Scan for the cell matching the given text and deliver its (x, y) coordinate at center. 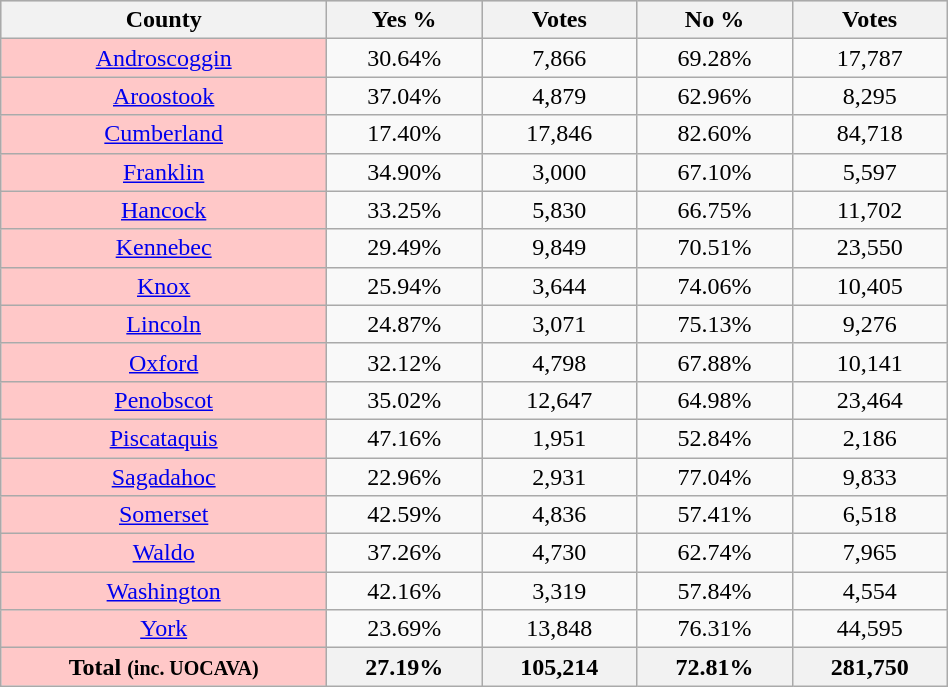
4,836 (560, 515)
35.02% (404, 400)
4,879 (560, 96)
Sagadahoc (164, 477)
27.19% (404, 667)
5,597 (870, 172)
24.87% (404, 324)
281,750 (870, 667)
4,798 (560, 362)
No % (714, 20)
Androscoggin (164, 58)
66.75% (714, 210)
13,848 (560, 629)
70.51% (714, 248)
9,849 (560, 248)
62.96% (714, 96)
47.16% (404, 438)
29.49% (404, 248)
57.84% (714, 591)
2,931 (560, 477)
76.31% (714, 629)
62.74% (714, 553)
23.69% (404, 629)
75.13% (714, 324)
33.25% (404, 210)
4,554 (870, 591)
25.94% (404, 286)
77.04% (714, 477)
Piscataquis (164, 438)
32.12% (404, 362)
Cumberland (164, 134)
23,550 (870, 248)
York (164, 629)
57.41% (714, 515)
82.60% (714, 134)
42.59% (404, 515)
6,518 (870, 515)
Waldo (164, 553)
105,214 (560, 667)
3,319 (560, 591)
1,951 (560, 438)
64.98% (714, 400)
9,276 (870, 324)
Kennebec (164, 248)
84,718 (870, 134)
Somerset (164, 515)
10,141 (870, 362)
17.40% (404, 134)
23,464 (870, 400)
Franklin (164, 172)
Aroostook (164, 96)
42.16% (404, 591)
Total (inc. UOCAVA) (164, 667)
37.04% (404, 96)
Knox (164, 286)
7,866 (560, 58)
7,965 (870, 553)
5,830 (560, 210)
52.84% (714, 438)
4,730 (560, 553)
22.96% (404, 477)
Oxford (164, 362)
17,846 (560, 134)
67.10% (714, 172)
10,405 (870, 286)
12,647 (560, 400)
Lincoln (164, 324)
11,702 (870, 210)
Penobscot (164, 400)
Washington (164, 591)
County (164, 20)
9,833 (870, 477)
3,071 (560, 324)
8,295 (870, 96)
72.81% (714, 667)
69.28% (714, 58)
67.88% (714, 362)
74.06% (714, 286)
3,000 (560, 172)
34.90% (404, 172)
37.26% (404, 553)
3,644 (560, 286)
Hancock (164, 210)
30.64% (404, 58)
Yes % (404, 20)
44,595 (870, 629)
17,787 (870, 58)
2,186 (870, 438)
